Search for the cell housing the specified text and yield its [X, Y] center coordinate. 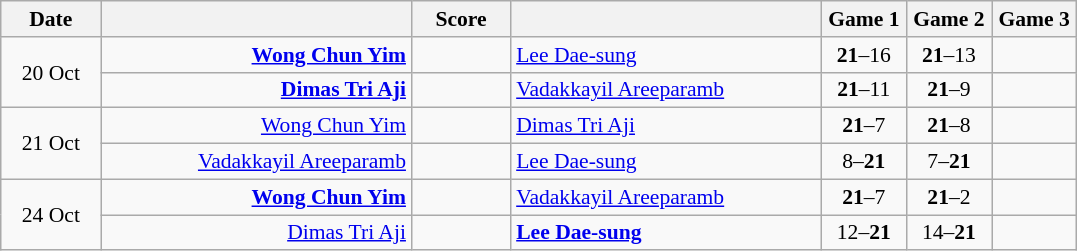
21 Oct [51, 144]
Date [51, 19]
21–13 [948, 55]
20 Oct [51, 72]
Game 3 [1034, 19]
Game 1 [864, 19]
8–21 [864, 162]
21–11 [864, 90]
21–2 [948, 197]
14–21 [948, 233]
21–9 [948, 90]
21–8 [948, 126]
12–21 [864, 233]
Score [461, 19]
Game 2 [948, 19]
7–21 [948, 162]
24 Oct [51, 214]
21–16 [864, 55]
